Locate the cell with the specified text and output its [X, Y] center coordinate. 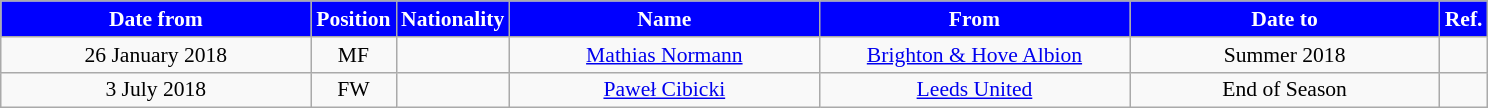
Date to [1285, 19]
Paweł Cibicki [664, 90]
Summer 2018 [1285, 55]
Date from [156, 19]
End of Season [1285, 90]
Ref. [1464, 19]
From [974, 19]
3 July 2018 [156, 90]
Brighton & Hove Albion [974, 55]
MF [354, 55]
Mathias Normann [664, 55]
Name [664, 19]
FW [354, 90]
26 January 2018 [156, 55]
Nationality [452, 19]
Leeds United [974, 90]
Position [354, 19]
